Capture the cell that displays the provided text and extract its (X, Y) central coordinate. 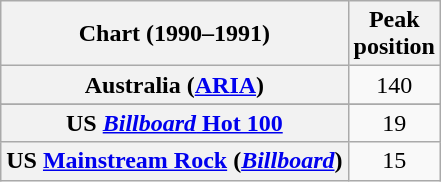
Australia (ARIA) (174, 85)
15 (394, 161)
US Billboard Hot 100 (174, 123)
Peakposition (394, 34)
US Mainstream Rock (Billboard) (174, 161)
140 (394, 85)
19 (394, 123)
Chart (1990–1991) (174, 34)
